Provide the (x, y) coordinate of the cell's center where the given text is located.  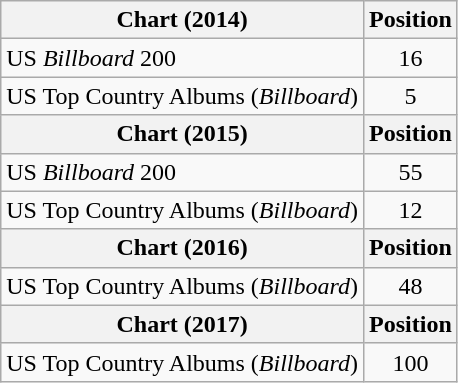
Chart (2016) (182, 248)
12 (411, 210)
Chart (2015) (182, 134)
5 (411, 96)
Chart (2017) (182, 324)
48 (411, 286)
100 (411, 362)
16 (411, 58)
Chart (2014) (182, 20)
55 (411, 172)
